For the text-containing cell, return its midpoint in [x, y] coordinate format. 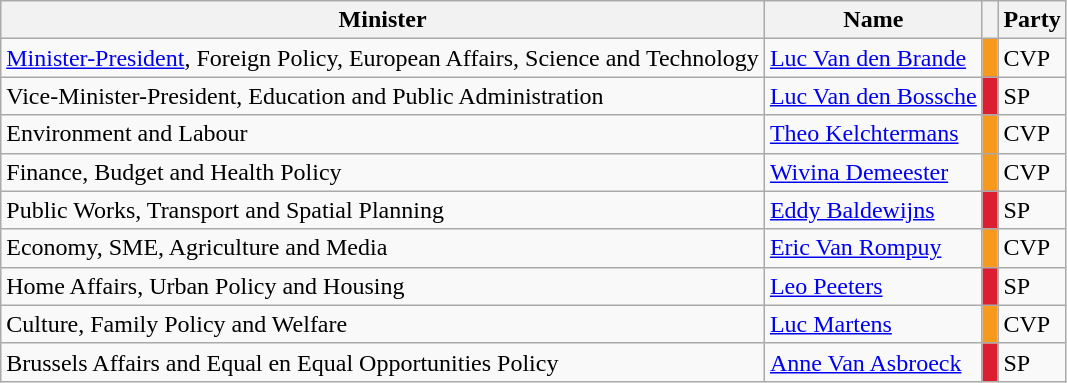
Minister [383, 20]
Minister-President, Foreign Policy, European Affairs, Science and Technology [383, 58]
Eddy Baldewijns [873, 210]
Finance, Budget and Health Policy [383, 172]
Brussels Affairs and Equal en Equal Opportunities Policy [383, 362]
Luc Van den Brande [873, 58]
Public Works, Transport and Spatial Planning [383, 210]
Wivina Demeester [873, 172]
Leo Peeters [873, 286]
Eric Van Rompuy [873, 248]
Economy, SME, Agriculture and Media [383, 248]
Vice-Minister-President, Education and Public Administration [383, 96]
Culture, Family Policy and Welfare [383, 324]
Home Affairs, Urban Policy and Housing [383, 286]
Anne Van Asbroeck [873, 362]
Name [873, 20]
Luc Martens [873, 324]
Theo Kelchtermans [873, 134]
Party [1032, 20]
Luc Van den Bossche [873, 96]
Environment and Labour [383, 134]
